Scan for the cell matching the given text and deliver its (x, y) coordinate at center. 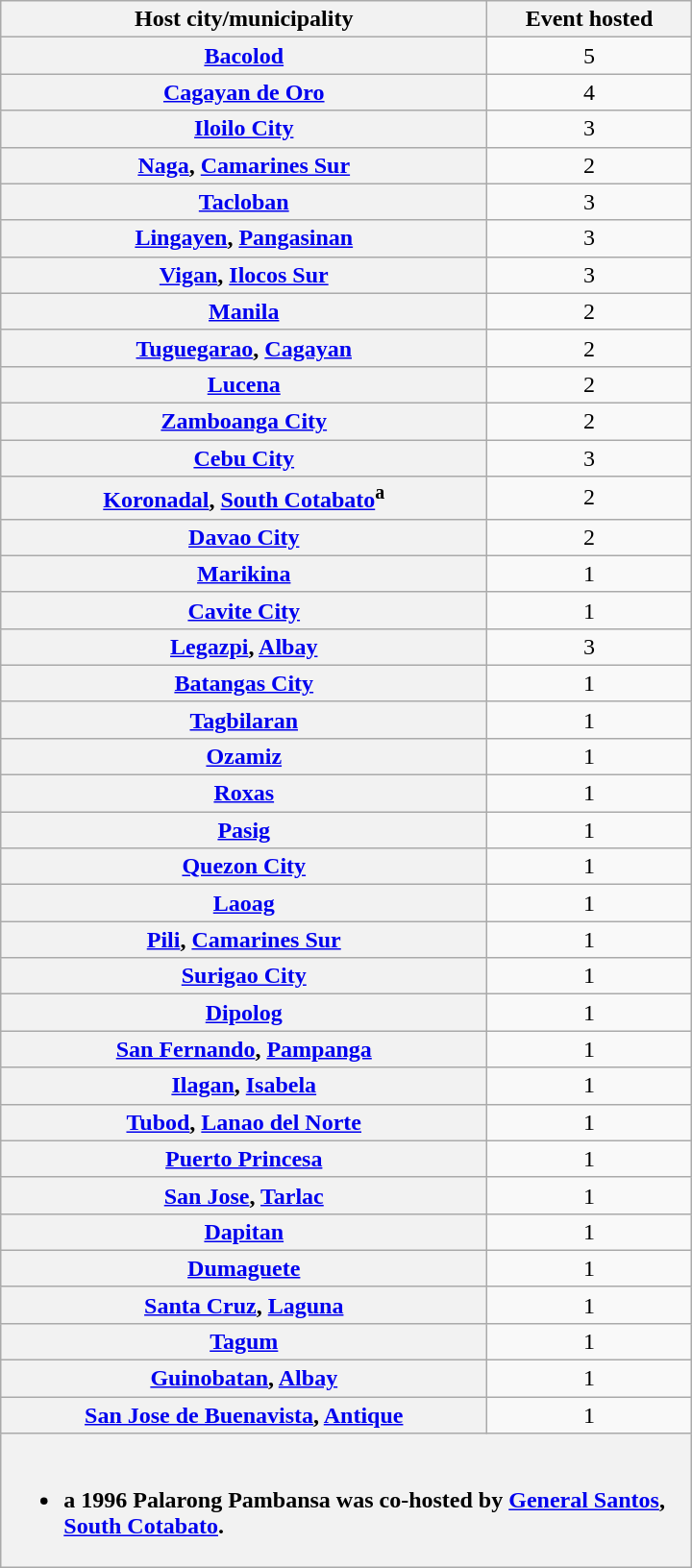
Pili, Camarines Sur (244, 940)
Lucena (244, 384)
Koronadal, South Cotabatoa (244, 498)
Vigan, Ilocos Sur (244, 275)
Dipolog (244, 1013)
a 1996 Palarong Pambansa was co-hosted by General Santos, South Cotabato. (346, 1501)
Event hosted (589, 19)
Cavite City (244, 610)
Surigao City (244, 976)
Santa Cruz, Laguna (244, 1305)
Davao City (244, 537)
San Fernando, Pampanga (244, 1049)
Iloilo City (244, 129)
Tuguegarao, Cagayan (244, 348)
Tubod, Lanao del Norte (244, 1122)
Legazpi, Albay (244, 647)
5 (589, 56)
Laoag (244, 903)
Tacloban (244, 202)
Cagayan de Oro (244, 92)
Cebu City (244, 458)
Manila (244, 311)
Bacolod (244, 56)
Host city/municipality (244, 19)
Quezon City (244, 867)
Ozamiz (244, 756)
Roxas (244, 794)
Tagbilaran (244, 720)
Tagum (244, 1341)
San Jose de Buenavista, Antique (244, 1415)
Lingayen, Pangasinan (244, 238)
Pasig (244, 830)
Puerto Princesa (244, 1159)
Naga, Camarines Sur (244, 165)
Batangas City (244, 683)
4 (589, 92)
Dapitan (244, 1232)
San Jose, Tarlac (244, 1195)
Guinobatan, Albay (244, 1379)
Zamboanga City (244, 421)
Ilagan, Isabela (244, 1086)
Dumaguete (244, 1268)
Marikina (244, 574)
